Return (x, y) of the center of cell containing provided text 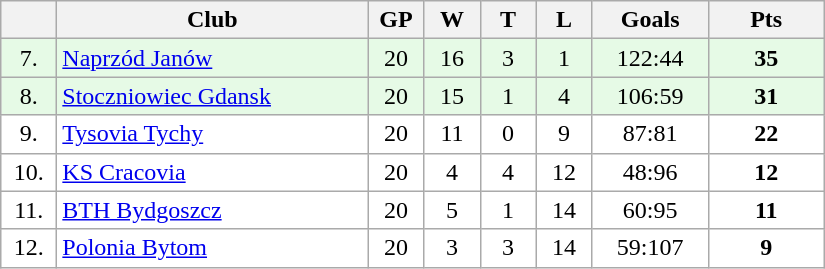
16 (452, 58)
Stoczniowiec Gdansk (212, 96)
Naprzód Janów (212, 58)
Polonia Bytom (212, 248)
Pts (766, 20)
122:44 (650, 58)
Goals (650, 20)
31 (766, 96)
15 (452, 96)
7. (29, 58)
106:59 (650, 96)
60:95 (650, 210)
87:81 (650, 134)
22 (766, 134)
Club (212, 20)
GP (396, 20)
L (564, 20)
W (452, 20)
9. (29, 134)
5 (452, 210)
Tysovia Tychy (212, 134)
0 (508, 134)
BTH Bydgoszcz (212, 210)
KS Cracovia (212, 172)
12. (29, 248)
35 (766, 58)
11. (29, 210)
10. (29, 172)
48:96 (650, 172)
T (508, 20)
59:107 (650, 248)
8. (29, 96)
